Return the (x, y) coordinate for the center point of the cell that contains the specified text.  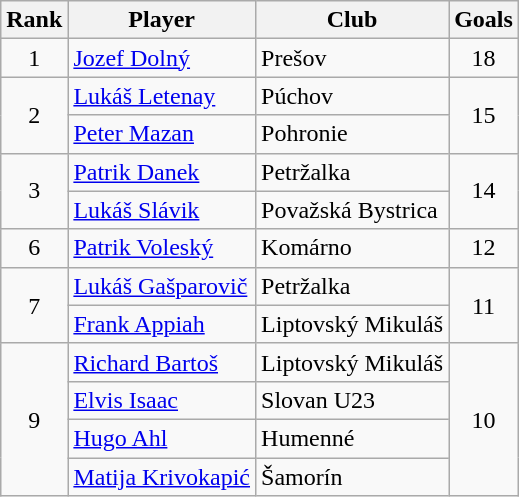
Richard Bartoš (162, 362)
15 (484, 115)
12 (484, 248)
3 (34, 191)
Lukáš Slávik (162, 210)
Lukáš Gašparovič (162, 286)
Goals (484, 20)
Považská Bystrica (352, 210)
Elvis Isaac (162, 400)
Peter Mazan (162, 134)
2 (34, 115)
Club (352, 20)
Patrik Voleský (162, 248)
Šamorín (352, 477)
6 (34, 248)
Lukáš Letenay (162, 96)
Patrik Danek (162, 172)
Rank (34, 20)
Púchov (352, 96)
18 (484, 58)
Humenné (352, 438)
Frank Appiah (162, 324)
Player (162, 20)
7 (34, 305)
Prešov (352, 58)
Matija Krivokapić (162, 477)
Jozef Dolný (162, 58)
1 (34, 58)
Pohronie (352, 134)
14 (484, 191)
11 (484, 305)
Komárno (352, 248)
Slovan U23 (352, 400)
Hugo Ahl (162, 438)
9 (34, 419)
10 (484, 419)
